Output the (x, y) coordinate of the center of the cell containing the given text.  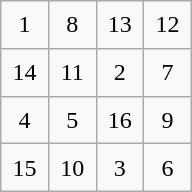
5 (72, 120)
13 (120, 25)
8 (72, 25)
6 (168, 168)
7 (168, 72)
14 (25, 72)
11 (72, 72)
16 (120, 120)
10 (72, 168)
4 (25, 120)
3 (120, 168)
1 (25, 25)
15 (25, 168)
2 (120, 72)
9 (168, 120)
12 (168, 25)
